For the text-containing cell, return its midpoint in (x, y) coordinate format. 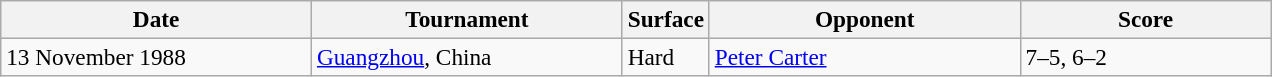
13 November 1988 (156, 57)
Tournament (468, 19)
Hard (666, 57)
Guangzhou, China (468, 57)
Surface (666, 19)
Score (1146, 19)
Peter Carter (864, 57)
Date (156, 19)
Opponent (864, 19)
7–5, 6–2 (1146, 57)
